From the cell containing the given text, extract its center point as [x, y] coordinate. 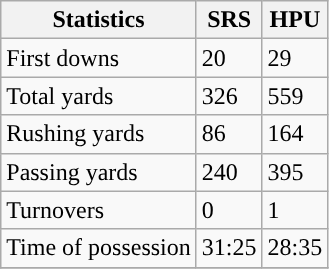
Passing yards [99, 172]
31:25 [229, 248]
Total yards [99, 96]
Turnovers [99, 210]
20 [229, 58]
164 [295, 134]
Statistics [99, 20]
Rushing yards [99, 134]
29 [295, 58]
SRS [229, 20]
First downs [99, 58]
0 [229, 210]
326 [229, 96]
395 [295, 172]
1 [295, 210]
HPU [295, 20]
86 [229, 134]
Time of possession [99, 248]
559 [295, 96]
28:35 [295, 248]
240 [229, 172]
